Extract the [x, y] coordinate from the center of the cell holding the provided text.  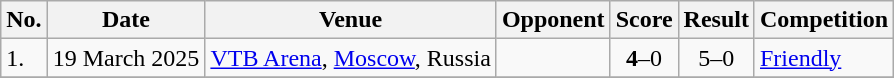
Competition [824, 20]
No. [24, 20]
19 March 2025 [126, 58]
Opponent [553, 20]
VTB Arena, Moscow, Russia [350, 58]
5–0 [716, 58]
Venue [350, 20]
Result [716, 20]
Date [126, 20]
Friendly [824, 58]
1. [24, 58]
4–0 [644, 58]
Score [644, 20]
